Extract the (x, y) coordinate from the center of the cell holding the provided text.  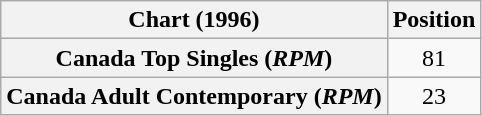
Position (434, 20)
23 (434, 96)
Chart (1996) (194, 20)
Canada Top Singles (RPM) (194, 58)
Canada Adult Contemporary (RPM) (194, 96)
81 (434, 58)
